Capture the cell that displays the provided text and extract its [x, y] central coordinate. 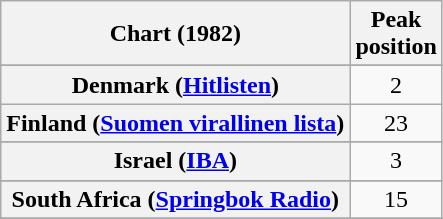
Denmark (Hitlisten) [176, 85]
23 [396, 123]
Peakposition [396, 34]
Chart (1982) [176, 34]
Israel (IBA) [176, 161]
3 [396, 161]
Finland (Suomen virallinen lista) [176, 123]
2 [396, 85]
South Africa (Springbok Radio) [176, 199]
15 [396, 199]
